Find where the given text appears and provide that cell's center as (X, Y) coordinate. 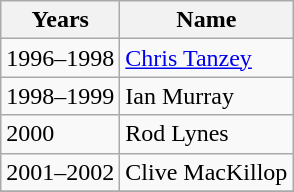
Name (206, 20)
Rod Lynes (206, 134)
Chris Tanzey (206, 58)
1998–1999 (60, 96)
2001–2002 (60, 172)
1996–1998 (60, 58)
Ian Murray (206, 96)
2000 (60, 134)
Years (60, 20)
Clive MacKillop (206, 172)
